Return the (x, y) coordinate for the center point of the cell that contains the specified text.  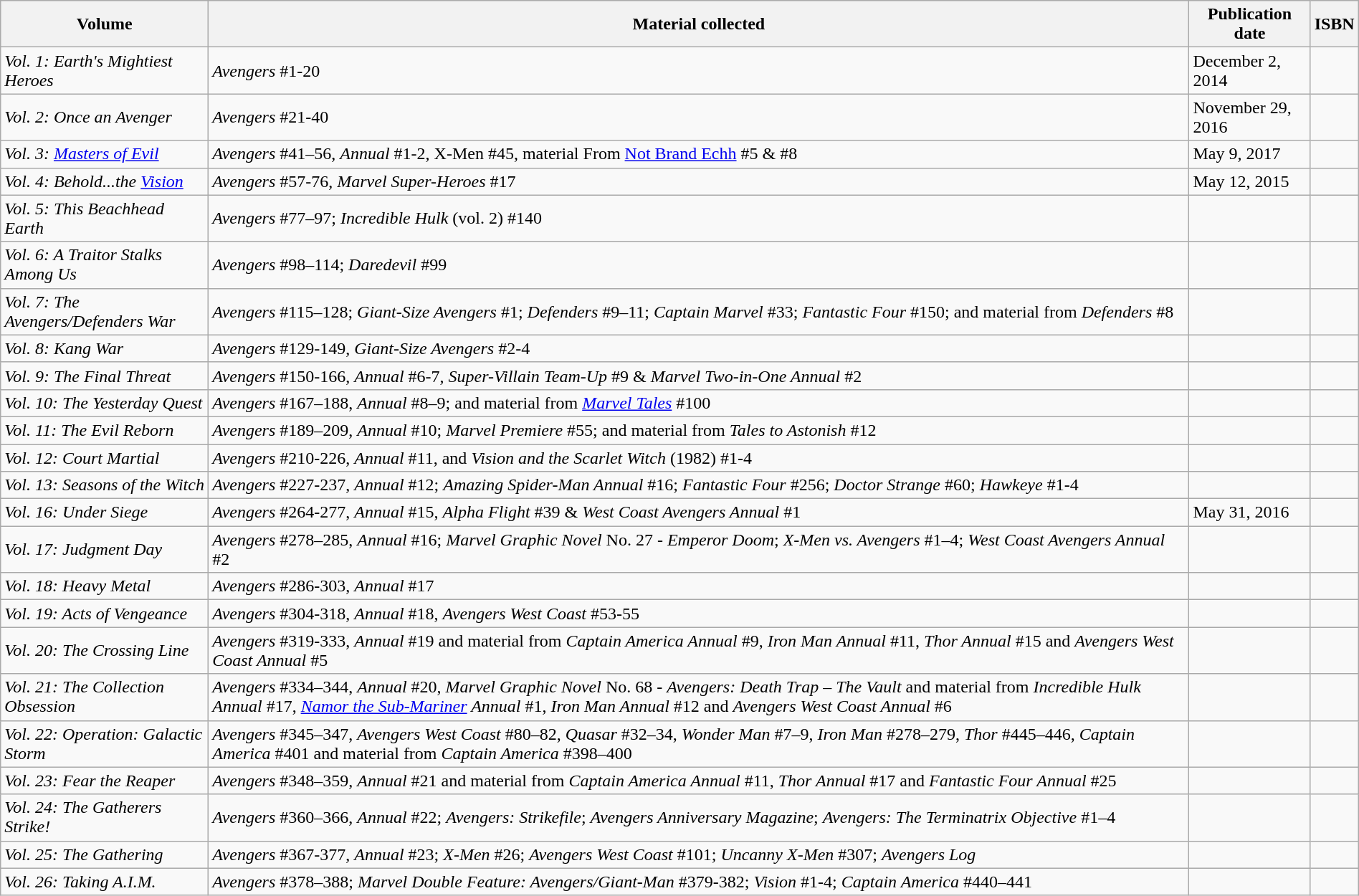
May 12, 2015 (1250, 181)
Avengers #360–366, Annual #22; Avengers: Strikefile; Avengers Anniversary Magazine; Avengers: The Terminatrix Objective #1–4 (699, 817)
Avengers #41–56, Annual #1-2, X-Men #45, material From Not Brand Echh #5 & #8 (699, 154)
Vol. 21: The Collection Obsession (105, 697)
May 9, 2017 (1250, 154)
Avengers #115–128; Giant-Size Avengers #1; Defenders #9–11; Captain Marvel #33; Fantastic Four #150; and material from Defenders #8 (699, 311)
Avengers #98–114; Daredevil #99 (699, 265)
Vol. 8: Kang War (105, 348)
Vol. 9: The Final Threat (105, 376)
Vol. 23: Fear the Reaper (105, 781)
Vol. 10: The Yesterday Quest (105, 403)
Vol. 17: Judgment Day (105, 549)
Avengers #304-318, Annual #18, Avengers West Coast #53-55 (699, 614)
December 2, 2014 (1250, 70)
Avengers #1-20 (699, 70)
Avengers #77–97; Incredible Hulk (vol. 2) #140 (699, 218)
Avengers #227-237, Annual #12; Amazing Spider-Man Annual #16; Fantastic Four #256; Doctor Strange #60; Hawkeye #1-4 (699, 485)
Vol. 2: Once an Avenger (105, 118)
Material collected (699, 24)
Avengers #129-149, Giant-Size Avengers #2-4 (699, 348)
Avengers #167–188, Annual #8–9; and material from Marvel Tales #100 (699, 403)
Avengers #348–359, Annual #21 and material from Captain America Annual #11, Thor Annual #17 and Fantastic Four Annual #25 (699, 781)
Avengers #367-377, Annual #23; X-Men #26; Avengers West Coast #101; Uncanny X-Men #307; Avengers Log (699, 854)
Avengers #319-333, Annual #19 and material from Captain America Annual #9, Iron Man Annual #11, Thor Annual #15 and Avengers West Coast Annual #5 (699, 651)
Vol. 24: The Gatherers Strike! (105, 817)
Vol. 3: Masters of Evil (105, 154)
Vol. 11: The Evil Reborn (105, 430)
Vol. 22: Operation: Galactic Storm (105, 744)
Vol. 4: Behold...the Vision (105, 181)
Vol. 6: A Traitor Stalks Among Us (105, 265)
November 29, 2016 (1250, 118)
Avengers #210-226, Annual #11, and Vision and the Scarlet Witch (1982) #1-4 (699, 458)
Publication date (1250, 24)
Avengers #189–209, Annual #10; Marvel Premiere #55; and material from Tales to Astonish #12 (699, 430)
Avengers #264-277, Annual #15, Alpha Flight #39 & West Coast Avengers Annual #1 (699, 513)
Volume (105, 24)
Vol. 19: Acts of Vengeance (105, 614)
Avengers #286-303, Annual #17 (699, 586)
ISBN (1335, 24)
Vol. 16: Under Siege (105, 513)
Avengers #150-166, Annual #6-7, Super-Villain Team-Up #9 & Marvel Two-in-One Annual #2 (699, 376)
Vol. 13: Seasons of the Witch (105, 485)
Vol. 1: Earth's Mightiest Heroes (105, 70)
Vol. 18: Heavy Metal (105, 586)
Vol. 26: Taking A.I.M. (105, 882)
Avengers #278–285, Annual #16; Marvel Graphic Novel No. 27 - Emperor Doom; X-Men vs. Avengers #1–4; West Coast Avengers Annual #2 (699, 549)
Vol. 12: Court Martial (105, 458)
Avengers #57-76, Marvel Super-Heroes #17 (699, 181)
Avengers #378–388; Marvel Double Feature: Avengers/Giant-Man #379-382; Vision #1-4; Captain America #440–441 (699, 882)
Vol. 7: The Avengers/Defenders War (105, 311)
Avengers #21-40 (699, 118)
Vol. 25: The Gathering (105, 854)
Vol. 20: The Crossing Line (105, 651)
Vol. 5: This Beachhead Earth (105, 218)
May 31, 2016 (1250, 513)
